For the text-containing cell, return its midpoint in [x, y] coordinate format. 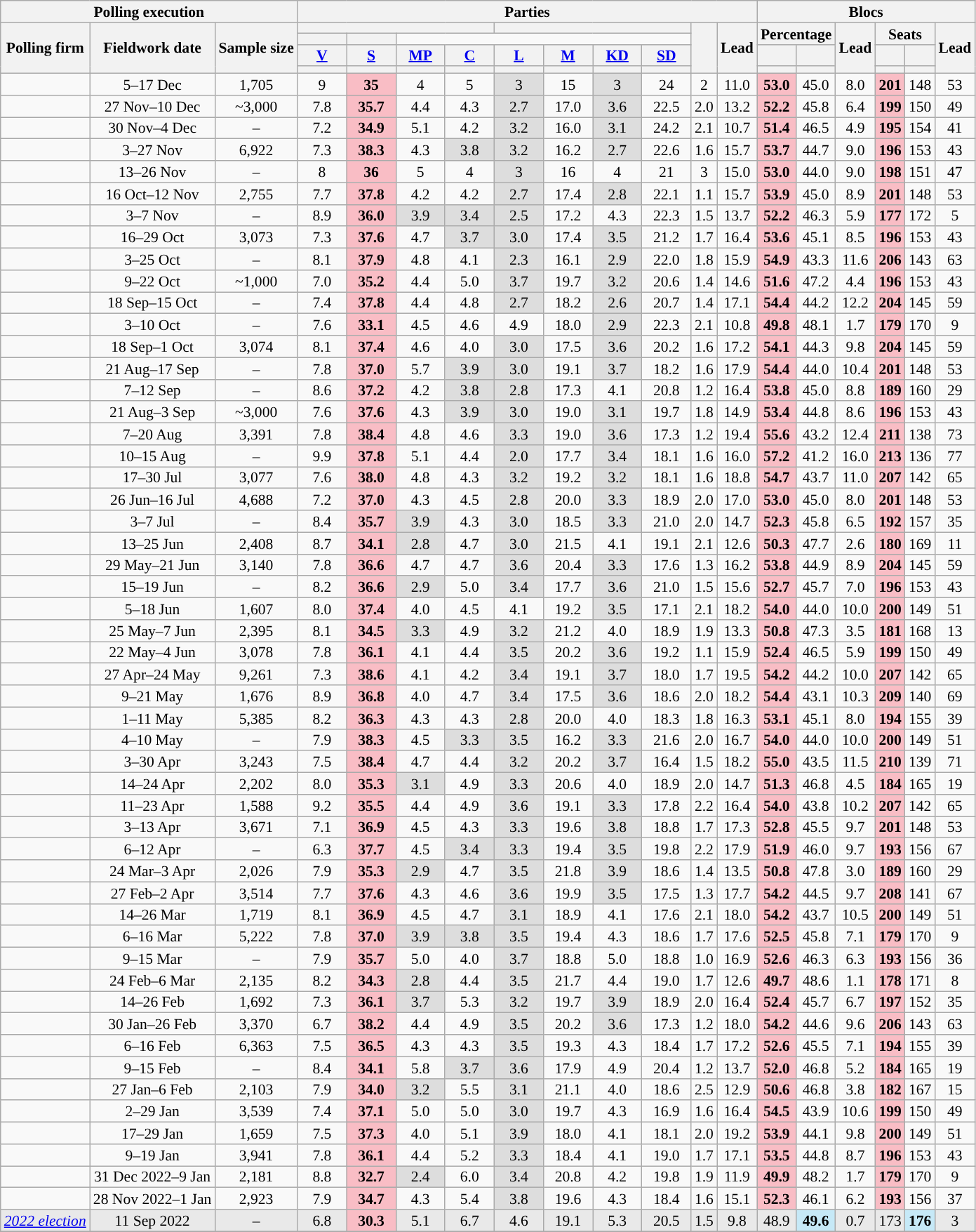
152 [921, 1002]
34.9 [371, 128]
169 [921, 543]
13.5 [737, 870]
9.9 [322, 456]
55.0 [777, 762]
22.6 [667, 150]
3–10 Oct [153, 324]
173 [890, 1220]
Parties [528, 11]
167 [921, 1089]
37 [954, 1199]
21.8 [568, 870]
44.5 [816, 893]
3,077 [255, 477]
10.5 [855, 914]
13.2 [737, 107]
35.2 [371, 281]
49.9 [777, 1177]
10–15 Aug [153, 456]
KD [617, 55]
2,103 [255, 1089]
21 [667, 171]
9–15 Feb [153, 1067]
49.7 [777, 980]
6,363 [255, 1046]
46.1 [816, 1199]
Sample size [255, 48]
41.2 [816, 456]
16.7 [737, 740]
30.3 [371, 1220]
3–7 Nov [153, 215]
1,676 [255, 696]
6–12 Apr [153, 849]
71 [954, 762]
11 [954, 543]
51.4 [777, 128]
13–25 Jun [153, 543]
43.8 [816, 806]
46.0 [816, 849]
37.7 [371, 849]
21.1 [568, 1089]
1,692 [255, 1002]
21.7 [568, 980]
35.5 [371, 806]
27 Nov–10 Dec [153, 107]
C [469, 55]
1,588 [255, 806]
9–22 Oct [153, 281]
44.1 [816, 1133]
210 [890, 762]
18 Sep–1 Oct [153, 347]
3,514 [255, 893]
197 [890, 1002]
30 Nov–4 Dec [153, 128]
14–24 Apr [153, 783]
5,222 [255, 936]
43.2 [816, 434]
48.9 [777, 1220]
38.6 [371, 674]
13–26 Nov [153, 171]
49.8 [777, 324]
22 May–4 Jun [153, 653]
3,243 [255, 762]
S [371, 55]
44.7 [816, 150]
47.2 [816, 281]
2,755 [255, 194]
5–18 Jun [153, 609]
15.6 [737, 587]
195 [890, 128]
36.8 [371, 696]
154 [921, 128]
10.3 [855, 696]
1,659 [255, 1133]
140 [921, 696]
5.7 [420, 368]
17–30 Jul [153, 477]
14.6 [737, 281]
Fieldwork date [153, 48]
43.5 [816, 762]
10.7 [737, 128]
24.2 [667, 128]
6.2 [855, 1199]
176 [921, 1220]
151 [921, 171]
57.2 [777, 456]
19.5 [737, 674]
17–29 Jan [153, 1133]
24 Feb–6 Mar [153, 980]
12.9 [737, 1089]
2.4 [420, 1177]
Percentage [796, 34]
16.3 [737, 717]
48.6 [816, 980]
L [519, 55]
0.7 [855, 1220]
6–16 Feb [153, 1046]
77 [954, 456]
12.2 [855, 303]
14–26 Mar [153, 914]
54.1 [777, 347]
17.8 [667, 806]
50.3 [777, 543]
2,026 [255, 870]
1,705 [255, 84]
182 [890, 1089]
9–15 Mar [153, 959]
172 [921, 215]
36.0 [371, 215]
MP [420, 55]
5.8 [420, 1067]
22.1 [667, 194]
33.1 [371, 324]
69 [954, 696]
SD [667, 55]
53.4 [777, 413]
11.6 [855, 260]
54.9 [777, 260]
43.1 [816, 696]
198 [890, 171]
6.0 [469, 1177]
3,370 [255, 1024]
3,941 [255, 1155]
38.0 [371, 477]
37.2 [371, 390]
11.9 [737, 1177]
47.3 [816, 630]
3,391 [255, 434]
44.6 [816, 1024]
18 Sep–15 Oct [153, 303]
53.5 [777, 1155]
2,395 [255, 630]
13 [954, 630]
10.4 [855, 368]
178 [890, 980]
6.8 [322, 1220]
136 [921, 456]
28 Nov 2022–1 Jan [153, 1199]
54.7 [777, 477]
7–20 Aug [153, 434]
47.7 [816, 543]
177 [890, 215]
2022 election [45, 1220]
31 Dec 2022–9 Jan [153, 1177]
34.0 [371, 1089]
3–13 Apr [153, 827]
14.9 [737, 413]
51.9 [777, 849]
21.5 [568, 543]
9.2 [322, 806]
34.3 [371, 980]
3,073 [255, 237]
3–7 Jul [153, 521]
13.3 [737, 630]
6,922 [255, 150]
24 [667, 84]
47 [954, 171]
141 [921, 893]
20.7 [667, 303]
213 [890, 456]
16 [568, 171]
181 [890, 630]
15–19 Jun [153, 587]
53.6 [777, 237]
3,539 [255, 1112]
5.4 [469, 1199]
1–11 May [153, 717]
5.5 [469, 1089]
24 Mar–3 Apr [153, 870]
22.5 [667, 107]
43.3 [816, 260]
54.5 [777, 1112]
211 [890, 434]
34.7 [371, 1199]
21 Aug–3 Sep [153, 413]
3,140 [255, 564]
192 [890, 521]
52.5 [777, 936]
2,135 [255, 980]
20.5 [667, 1220]
34.5 [371, 630]
168 [921, 630]
50.6 [777, 1089]
36.3 [371, 717]
2 [704, 84]
44.9 [816, 564]
43.9 [816, 1112]
Polling firm [45, 48]
48.1 [816, 324]
171 [921, 980]
25 May–7 Jun [153, 630]
157 [921, 521]
52.0 [777, 1067]
51.3 [777, 783]
7–12 Sep [153, 390]
3–27 Nov [153, 150]
4,688 [255, 500]
10.8 [737, 324]
2,923 [255, 1199]
41 [954, 128]
180 [890, 543]
3–30 Apr [153, 762]
30 Jan–26 Feb [153, 1024]
4–10 May [153, 740]
3,671 [255, 827]
1.0 [704, 959]
6.5 [855, 521]
18.3 [667, 717]
3–25 Oct [153, 260]
53.1 [777, 717]
27 Apr–24 May [153, 674]
73 [954, 434]
11 Sep 2022 [153, 1220]
19.3 [568, 1046]
19.9 [568, 893]
16–29 Oct [153, 237]
1,607 [255, 609]
5,385 [255, 717]
5–17 Dec [153, 84]
15.0 [737, 171]
48.2 [816, 1177]
15.1 [737, 1199]
6–16 Mar [153, 936]
37.9 [371, 260]
Polling execution [149, 11]
9–21 May [153, 696]
9–19 Jan [153, 1155]
2,202 [255, 783]
44.3 [816, 347]
8.5 [855, 237]
21 Aug–17 Sep [153, 368]
6.4 [855, 107]
2,408 [255, 543]
2.3 [519, 260]
11.5 [855, 762]
1,719 [255, 914]
3,078 [255, 653]
26 Jun–16 Jul [153, 500]
M [568, 55]
36.5 [371, 1046]
53.7 [777, 150]
3,074 [255, 347]
Seats [905, 34]
V [322, 55]
138 [921, 434]
18.5 [568, 521]
27 Feb–2 Apr [153, 893]
10.6 [855, 1112]
14–26 Feb [153, 1002]
52.8 [777, 827]
11–23 Apr [153, 806]
51.6 [777, 281]
~1,000 [255, 281]
32.7 [371, 1177]
21.6 [667, 740]
16.1 [568, 260]
22.0 [667, 260]
2,181 [255, 1177]
2–29 Jan [153, 1112]
27 Jan–6 Feb [153, 1089]
16 Oct–12 Nov [153, 194]
38.2 [371, 1024]
47.8 [816, 870]
9.6 [855, 1024]
29 May–21 Jun [153, 564]
52.7 [777, 587]
12.4 [855, 434]
209 [890, 696]
37.1 [371, 1112]
55.6 [777, 434]
Blocs [866, 11]
10.2 [855, 806]
9,261 [255, 674]
139 [921, 762]
37.3 [371, 1133]
49.6 [816, 1220]
208 [890, 893]
